Search for the cell housing the specified text and yield its (x, y) center coordinate. 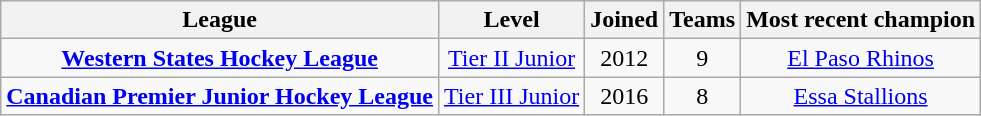
Tier III Junior (511, 96)
Western States Hockey League (220, 58)
9 (702, 58)
Level (511, 20)
El Paso Rhinos (861, 58)
8 (702, 96)
Most recent champion (861, 20)
Canadian Premier Junior Hockey League (220, 96)
Essa Stallions (861, 96)
2012 (624, 58)
League (220, 20)
Joined (624, 20)
Tier II Junior (511, 58)
Teams (702, 20)
2016 (624, 96)
